Detect which cell encompasses the target text, then output its [X, Y] center coordinate. 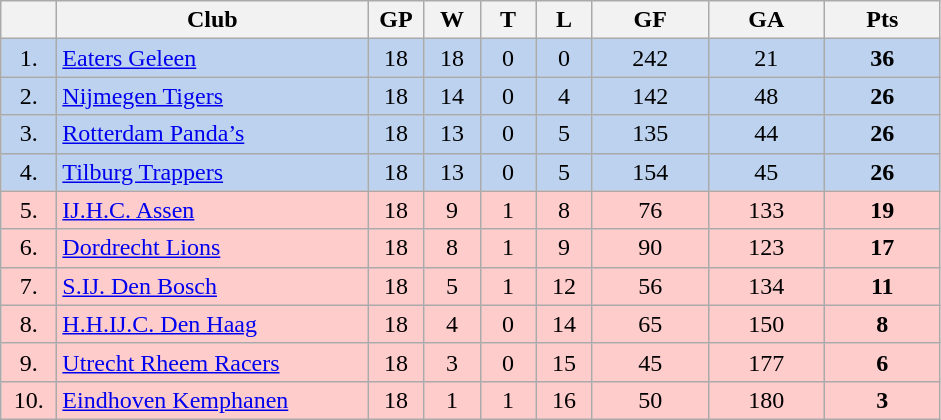
76 [650, 210]
9. [29, 362]
Nijmegen Tigers [212, 96]
180 [766, 400]
Dordrecht Lions [212, 248]
10. [29, 400]
Club [212, 20]
150 [766, 324]
154 [650, 172]
16 [564, 400]
21 [766, 58]
48 [766, 96]
12 [564, 286]
Rotterdam Panda’s [212, 134]
135 [650, 134]
133 [766, 210]
Tilburg Trappers [212, 172]
GA [766, 20]
36 [882, 58]
Eindhoven Kemphanen [212, 400]
6 [882, 362]
177 [766, 362]
17 [882, 248]
2. [29, 96]
134 [766, 286]
8. [29, 324]
6. [29, 248]
65 [650, 324]
S.IJ. Den Bosch [212, 286]
90 [650, 248]
142 [650, 96]
50 [650, 400]
H.H.IJ.C. Den Haag [212, 324]
W [452, 20]
Utrecht Rheem Racers [212, 362]
19 [882, 210]
5. [29, 210]
3. [29, 134]
IJ.H.C. Assen [212, 210]
T [508, 20]
Eaters Geleen [212, 58]
242 [650, 58]
GF [650, 20]
Pts [882, 20]
11 [882, 286]
7. [29, 286]
1. [29, 58]
15 [564, 362]
123 [766, 248]
GP [396, 20]
44 [766, 134]
L [564, 20]
56 [650, 286]
4. [29, 172]
